Pinpoint the cell where the given text exists, returning its (x, y) midpoint coordinate. 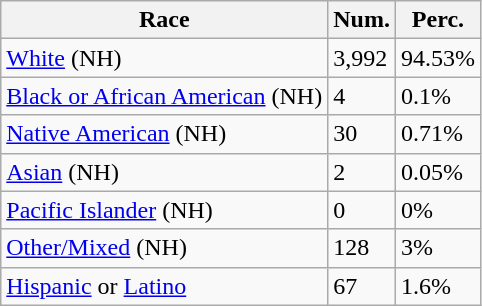
30 (362, 134)
0.05% (438, 172)
94.53% (438, 58)
3% (438, 248)
Black or African American (NH) (164, 96)
0.1% (438, 96)
0 (362, 210)
128 (362, 248)
Other/Mixed (NH) (164, 248)
White (NH) (164, 58)
Asian (NH) (164, 172)
Perc. (438, 20)
67 (362, 286)
1.6% (438, 286)
Hispanic or Latino (164, 286)
Race (164, 20)
Native American (NH) (164, 134)
3,992 (362, 58)
0% (438, 210)
2 (362, 172)
Pacific Islander (NH) (164, 210)
Num. (362, 20)
0.71% (438, 134)
4 (362, 96)
